From the cell containing the given text, extract its center point as [x, y] coordinate. 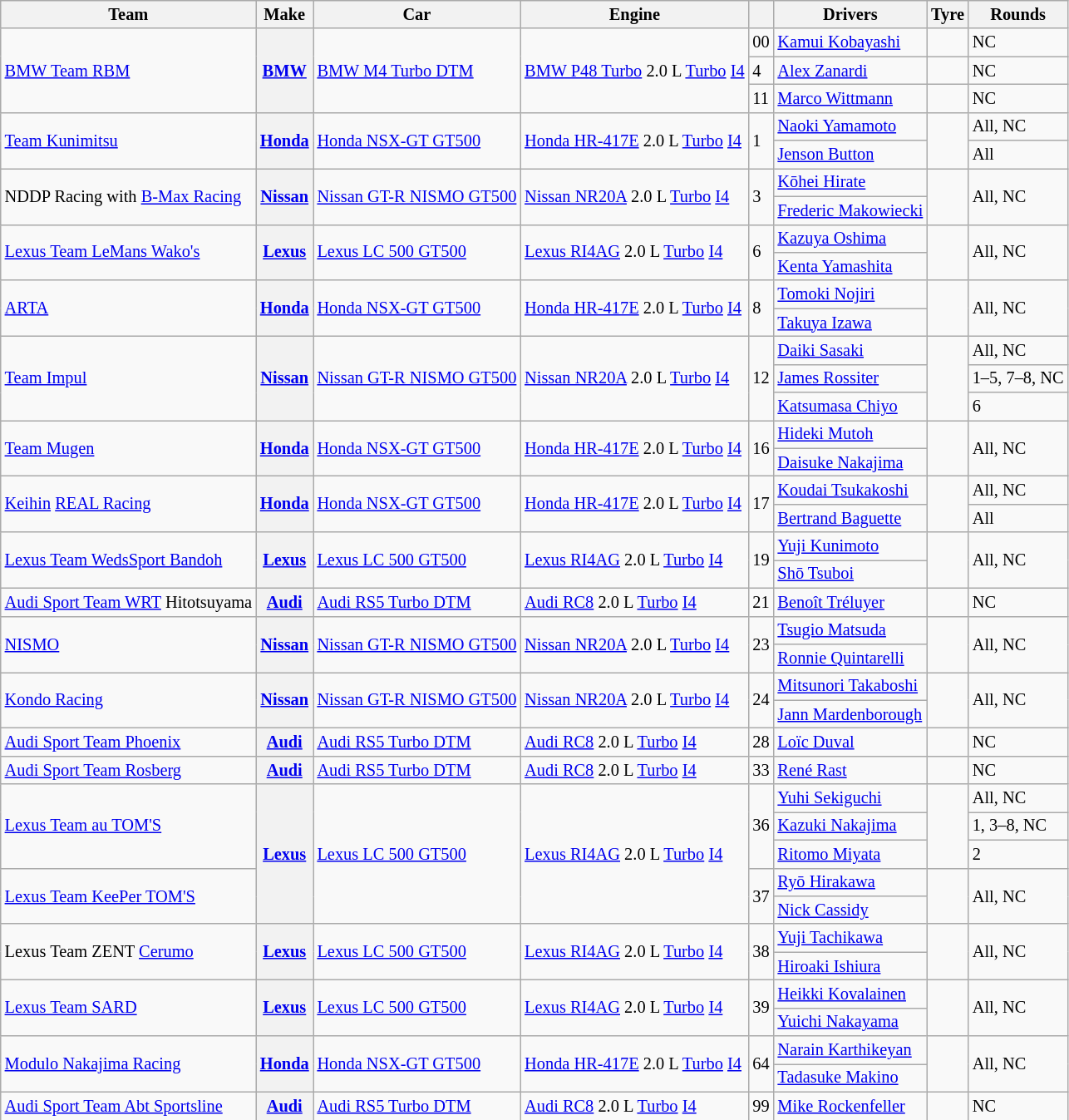
Tsugio Matsuda [851, 630]
Audi Sport Team Phoenix [128, 742]
Kamui Kobayashi [851, 42]
BMW P48 Turbo 2.0 L Turbo I4 [634, 70]
Lexus Team WedsSport Bandoh [128, 560]
Bertrand Baguette [851, 518]
Tomoki Nojiri [851, 294]
Ronnie Quintarelli [851, 658]
Tyre [948, 14]
Yuji Tachikawa [851, 938]
4 [761, 71]
ARTA [128, 308]
Tadasuke Makino [851, 1078]
Team [128, 14]
21 [761, 602]
Keihin REAL Racing [128, 504]
Loïc Duval [851, 742]
Yuichi Nakayama [851, 1022]
36 [761, 826]
Alex Zanardi [851, 71]
64 [761, 1064]
Yuhi Sekiguchi [851, 798]
Kazuya Oshima [851, 239]
Drivers [851, 14]
Yuji Kunimoto [851, 546]
Narain Karthikeyan [851, 1050]
37 [761, 896]
BMW [284, 70]
Kondo Racing [128, 700]
Audi Sport Team Rosberg [128, 770]
19 [761, 560]
Ryō Hirakawa [851, 882]
Mike Rockenfeller [851, 1106]
Daiki Sasaki [851, 350]
1, 3–8, NC [1018, 826]
00 [761, 42]
Lexus Team KeePer TOM'S [128, 896]
Shō Tsuboi [851, 574]
28 [761, 742]
Takuya Izawa [851, 323]
12 [761, 377]
Engine [634, 14]
Lexus Team ZENT Cerumo [128, 951]
38 [761, 951]
Kenta Yamashita [851, 266]
16 [761, 447]
Audi Sport Team Abt Sportsline [128, 1106]
Kōhei Hirate [851, 182]
Lexus Team SARD [128, 1008]
Ritomo Miyata [851, 854]
Koudai Tsukakoshi [851, 490]
Frederic Makowiecki [851, 210]
Mitsunori Takaboshi [851, 686]
1–5, 7–8, NC [1018, 378]
8 [761, 308]
Lexus Team LeMans Wako's [128, 253]
17 [761, 504]
11 [761, 98]
23 [761, 644]
James Rossiter [851, 378]
Make [284, 14]
Naoki Yamamoto [851, 126]
Team Impul [128, 377]
39 [761, 1008]
33 [761, 770]
Kazuki Nakajima [851, 826]
3 [761, 196]
Benoît Tréluyer [851, 602]
Jann Mardenborough [851, 714]
BMW M4 Turbo DTM [417, 70]
NISMO [128, 644]
BMW Team RBM [128, 70]
Nick Cassidy [851, 910]
Hideki Mutoh [851, 434]
Modulo Nakajima Racing [128, 1064]
Team Mugen [128, 447]
Lexus Team au TOM'S [128, 826]
Car [417, 14]
Daisuke Nakajima [851, 462]
Hiroaki Ishiura [851, 966]
Rounds [1018, 14]
2 [1018, 854]
René Rast [851, 770]
99 [761, 1106]
Audi Sport Team WRT Hitotsuyama [128, 602]
Heikki Kovalainen [851, 994]
Team Kunimitsu [128, 140]
Jenson Button [851, 155]
24 [761, 700]
Katsumasa Chiyo [851, 407]
1 [761, 140]
Marco Wittmann [851, 98]
NDDP Racing with B-Max Racing [128, 196]
